Provide the [x, y] coordinate of the cell's center where the given text is located.  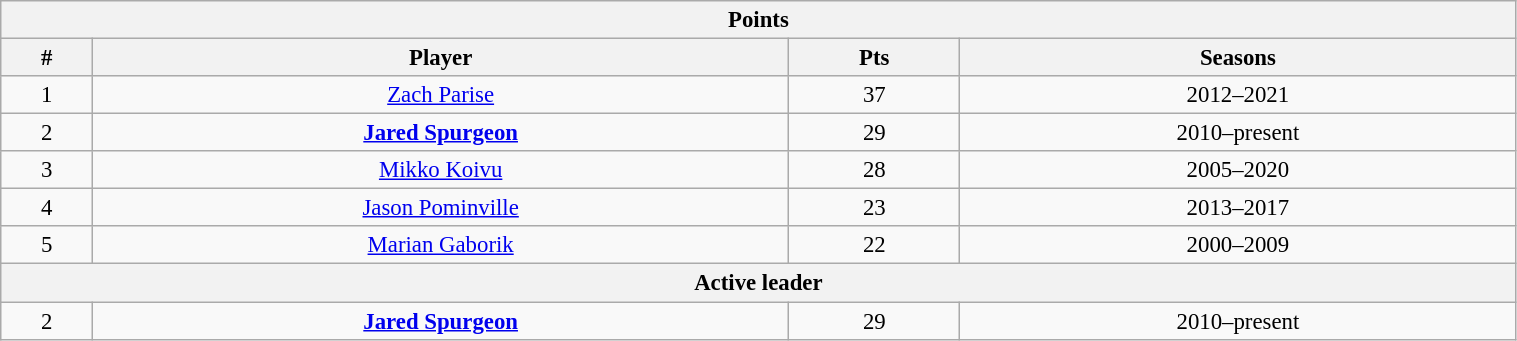
Player [440, 58]
Zach Parise [440, 95]
Mikko Koivu [440, 170]
5 [47, 245]
23 [874, 208]
2000–2009 [1238, 245]
2005–2020 [1238, 170]
37 [874, 95]
# [47, 58]
Marian Gaborik [440, 245]
2013–2017 [1238, 208]
Seasons [1238, 58]
Pts [874, 58]
Active leader [758, 283]
2012–2021 [1238, 95]
Jason Pominville [440, 208]
22 [874, 245]
Points [758, 20]
28 [874, 170]
1 [47, 95]
3 [47, 170]
4 [47, 208]
